Provide the (x, y) coordinate of the cell's center where the given text is located.  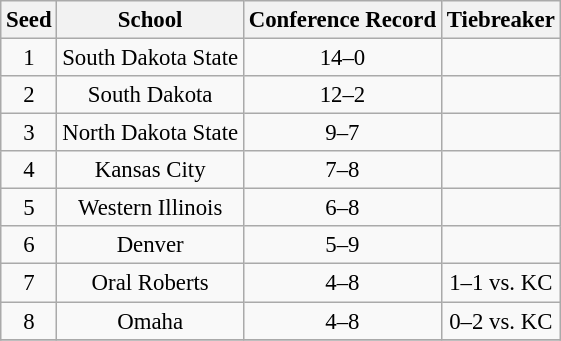
Conference Record (342, 20)
Western Illinois (150, 208)
Omaha (150, 321)
South Dakota (150, 95)
1 (29, 58)
1–1 vs. KC (500, 283)
South Dakota State (150, 58)
Seed (29, 20)
5 (29, 208)
7–8 (342, 170)
North Dakota State (150, 133)
14–0 (342, 58)
7 (29, 283)
5–9 (342, 245)
3 (29, 133)
2 (29, 95)
Tiebreaker (500, 20)
Denver (150, 245)
Kansas City (150, 170)
4 (29, 170)
6–8 (342, 208)
0–2 vs. KC (500, 321)
6 (29, 245)
Oral Roberts (150, 283)
12–2 (342, 95)
8 (29, 321)
School (150, 20)
9–7 (342, 133)
